Find where the given text appears and provide that cell's center as [x, y] coordinate. 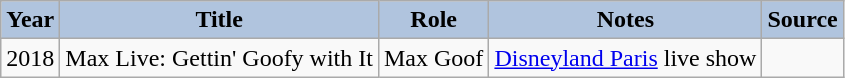
Max Goof [433, 58]
Notes [626, 20]
Year [30, 20]
Title [220, 20]
Disneyland Paris live show [626, 58]
Role [433, 20]
Source [802, 20]
2018 [30, 58]
Max Live: Gettin' Goofy with It [220, 58]
